Detect which cell encompasses the target text, then output its [X, Y] center coordinate. 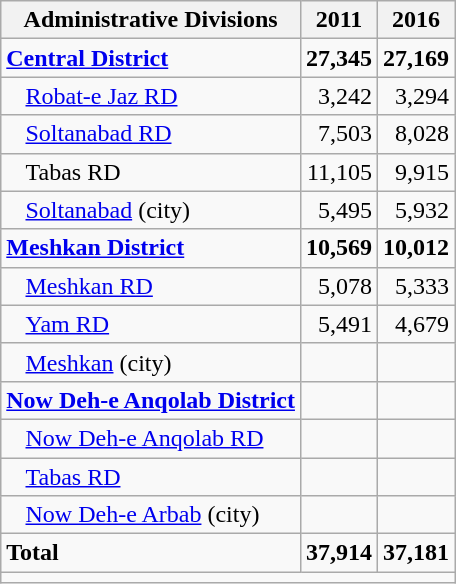
Now Deh-e Anqolab District [151, 400]
Soltanabad (city) [151, 210]
Now Deh-e Arbab (city) [151, 515]
11,105 [338, 172]
8,028 [416, 134]
Meshkan (city) [151, 362]
4,679 [416, 324]
Total [151, 553]
2016 [416, 20]
2011 [338, 20]
10,569 [338, 248]
Meshkan RD [151, 286]
Soltanabad RD [151, 134]
3,242 [338, 96]
27,345 [338, 58]
Administrative Divisions [151, 20]
7,503 [338, 134]
5,333 [416, 286]
5,491 [338, 324]
10,012 [416, 248]
Meshkan District [151, 248]
Yam RD [151, 324]
5,078 [338, 286]
Robat-e Jaz RD [151, 96]
Central District [151, 58]
5,495 [338, 210]
37,914 [338, 553]
Now Deh-e Anqolab RD [151, 438]
27,169 [416, 58]
9,915 [416, 172]
37,181 [416, 553]
3,294 [416, 96]
5,932 [416, 210]
